Determine the (X, Y) coordinate at the center of the cell enclosing the given text.  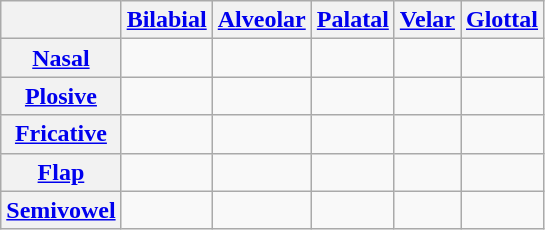
Nasal (61, 58)
Glottal (502, 20)
Plosive (61, 96)
Semivowel (61, 210)
Bilabial (166, 20)
Alveolar (262, 20)
Velar (427, 20)
Palatal (352, 20)
Flap (61, 172)
Fricative (61, 134)
